Return [x, y] of the center of cell containing provided text 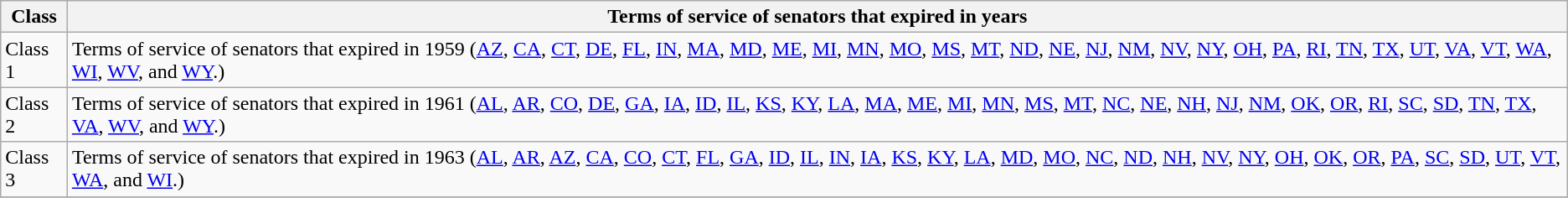
Class 3 [34, 169]
Terms of service of senators that expired in years [818, 17]
Class 2 [34, 114]
Class 1 [34, 60]
Class [34, 17]
